Determine the (x, y) coordinate at the center of the cell enclosing the given text.  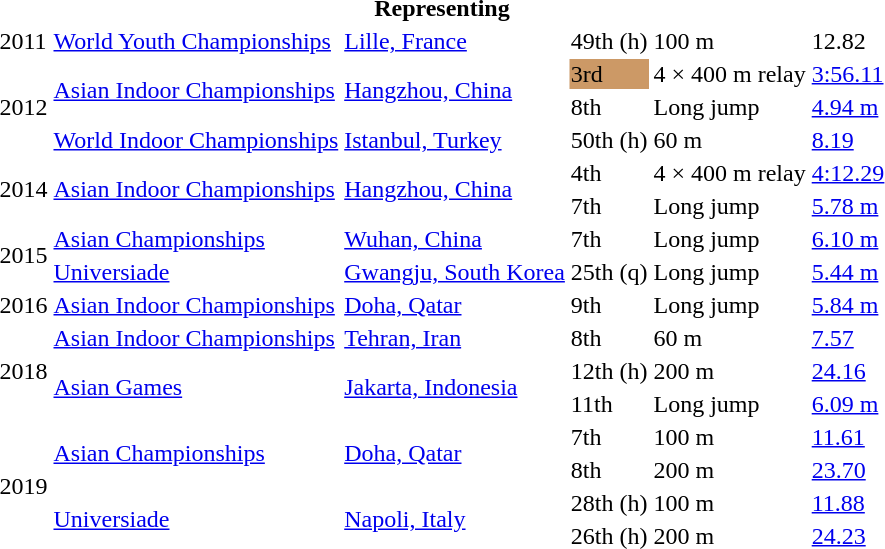
Wuhan, China (455, 239)
Lille, France (455, 41)
World Indoor Championships (196, 140)
25th (q) (609, 272)
Istanbul, Turkey (455, 140)
Universiade (196, 272)
12th (h) (609, 371)
9th (609, 305)
3rd (609, 74)
11th (609, 404)
Jakarta, Indonesia (455, 388)
49th (h) (609, 41)
50th (h) (609, 140)
Asian Games (196, 388)
World Youth Championships (196, 41)
Gwangju, South Korea (455, 272)
4th (609, 173)
28th (h) (609, 503)
Tehran, Iran (455, 338)
